Extract the (x, y) coordinate from the center of the cell holding the provided text.  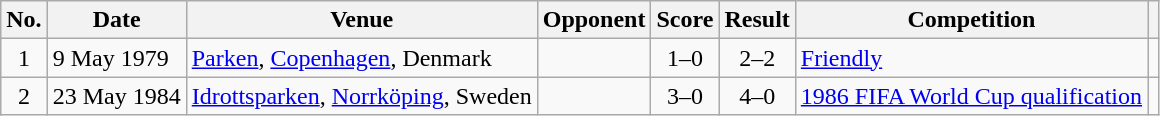
No. (24, 20)
1986 FIFA World Cup qualification (971, 96)
2–2 (757, 58)
1 (24, 58)
Idrottsparken, Norrköping, Sweden (362, 96)
Score (685, 20)
Parken, Copenhagen, Denmark (362, 58)
2 (24, 96)
23 May 1984 (116, 96)
Opponent (594, 20)
Result (757, 20)
Competition (971, 20)
1–0 (685, 58)
3–0 (685, 96)
9 May 1979 (116, 58)
Friendly (971, 58)
Venue (362, 20)
Date (116, 20)
4–0 (757, 96)
